Scan for the cell matching the given text and deliver its [X, Y] coordinate at center. 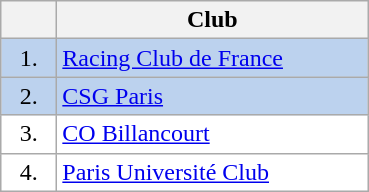
3. [29, 134]
1. [29, 58]
4. [29, 172]
Racing Club de France [212, 58]
CSG Paris [212, 96]
Club [212, 20]
CO Billancourt [212, 134]
2. [29, 96]
Paris Université Club [212, 172]
